Extract the [X, Y] coordinate from the center of the cell holding the provided text.  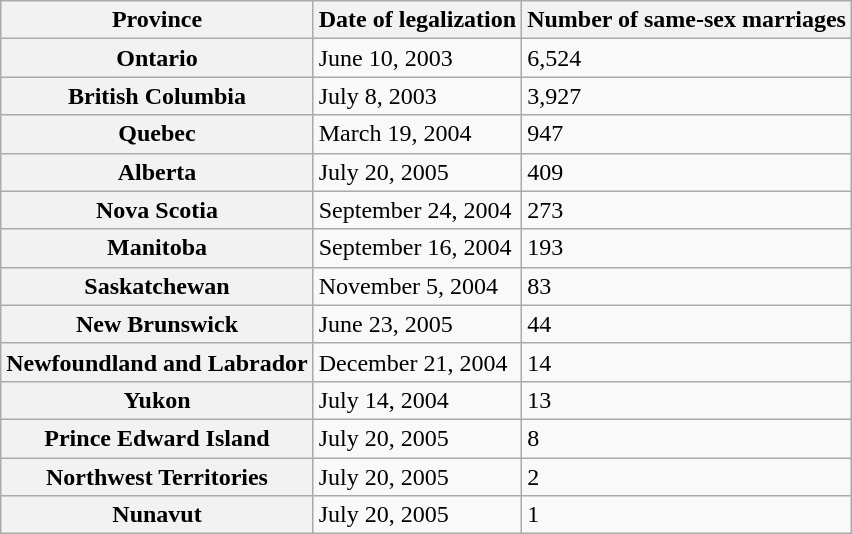
Number of same-sex marriages [687, 20]
Prince Edward Island [157, 438]
6,524 [687, 58]
Manitoba [157, 248]
8 [687, 438]
Nunavut [157, 515]
July 8, 2003 [417, 96]
2 [687, 477]
September 16, 2004 [417, 248]
June 23, 2005 [417, 324]
83 [687, 286]
British Columbia [157, 96]
409 [687, 172]
New Brunswick [157, 324]
September 24, 2004 [417, 210]
December 21, 2004 [417, 362]
November 5, 2004 [417, 286]
March 19, 2004 [417, 134]
Saskatchewan [157, 286]
Nova Scotia [157, 210]
Newfoundland and Labrador [157, 362]
3,927 [687, 96]
44 [687, 324]
273 [687, 210]
June 10, 2003 [417, 58]
July 14, 2004 [417, 400]
Northwest Territories [157, 477]
14 [687, 362]
193 [687, 248]
Quebec [157, 134]
13 [687, 400]
Alberta [157, 172]
Yukon [157, 400]
Ontario [157, 58]
1 [687, 515]
947 [687, 134]
Province [157, 20]
Date of legalization [417, 20]
